Return the [X, Y] coordinate for the center point of the cell that contains the specified text.  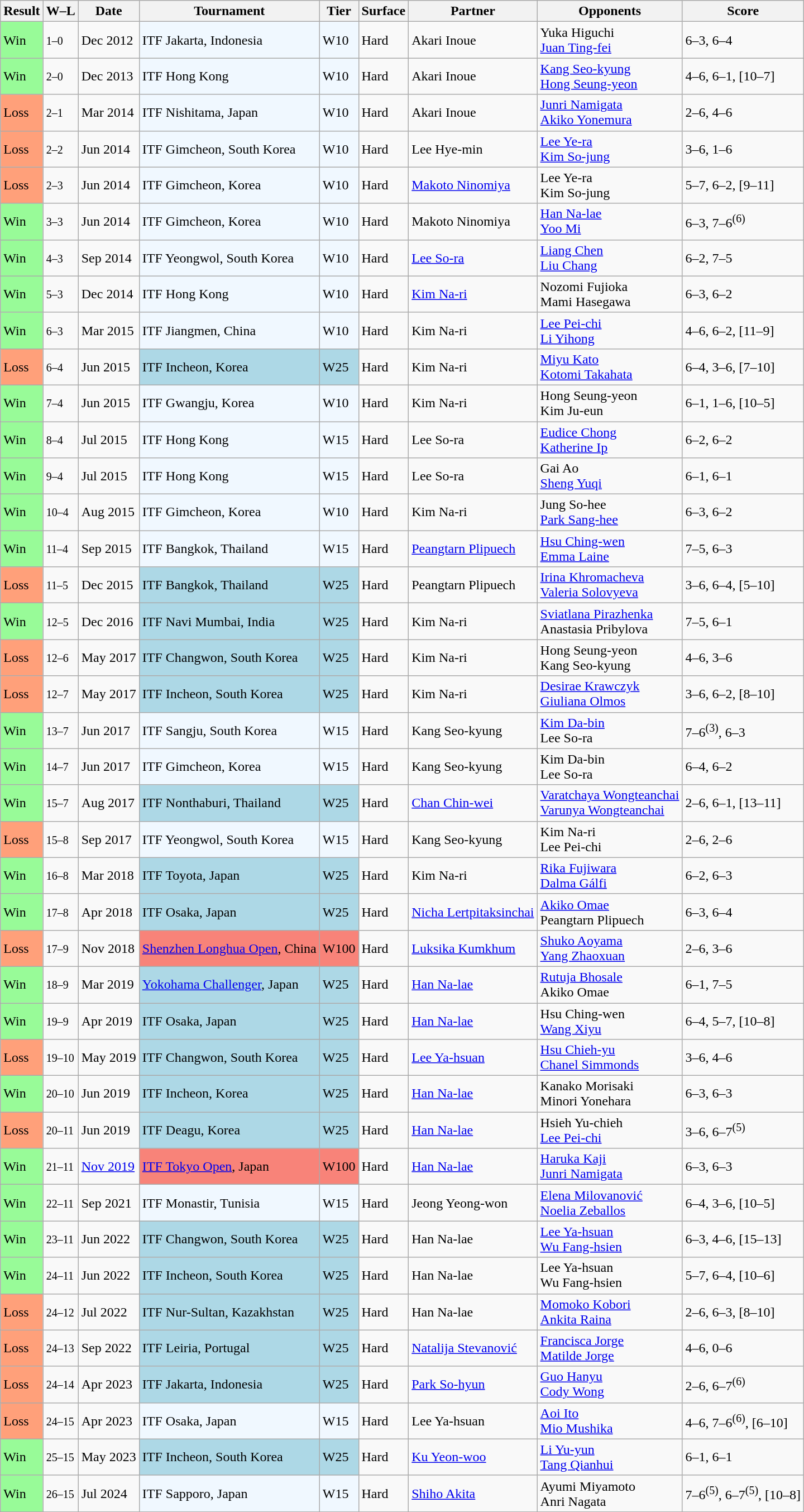
10–4 [60, 513]
Eudice Chong Katherine Ip [610, 439]
2–6, 6–1, [13–11] [743, 803]
Shuko Aoyama Yang Zhaoxuan [610, 948]
6–3, 4–6, [15–13] [743, 1239]
6–3, 7–6(6) [743, 221]
6–4, 3–6, [7–10] [743, 366]
11–4 [60, 548]
Jul 2024 [108, 1494]
Kim Na-ri Lee Pei-chi [610, 839]
2–1 [60, 113]
Hsu Ching-wen Wang Xiyu [610, 1021]
12–7 [60, 694]
Sep 2022 [108, 1348]
5–3 [60, 294]
Date [108, 11]
6–2, 6–3 [743, 876]
23–11 [60, 1239]
ITF Gimcheon, South Korea [229, 149]
6–4, 5–7, [10–8] [743, 1021]
Rika Fujiwara Dalma Gálfi [610, 876]
4–3 [60, 258]
Chan Chin-wei [473, 803]
15–7 [60, 803]
2–6, 3–6 [743, 948]
24–11 [60, 1276]
6–1, 7–5 [743, 984]
Result [22, 11]
24–13 [60, 1348]
Guo Hanyu Cody Wong [610, 1384]
4–6, 3–6 [743, 658]
Tournament [229, 11]
Hong Seung-yeon Kim Ju-eun [610, 403]
Dec 2012 [108, 40]
Liang Chen Liu Chang [610, 258]
Desirae Krawczyk Giuliana Olmos [610, 694]
Luksika Kumkhum [473, 948]
19–10 [60, 1058]
ITF Sangju, South Korea [229, 731]
ITF Toyota, Japan [229, 876]
Yokohama Challenger, Japan [229, 984]
3–6, 6–4, [5–10] [743, 585]
7–5, 6–3 [743, 548]
Hsu Chieh-yu Chanel Simmonds [610, 1058]
25–15 [60, 1457]
Apr 2018 [108, 912]
24–14 [60, 1384]
Lee Pei-chi Li Yihong [610, 331]
Nicha Lertpitaksinchai [473, 912]
Jeong Yeong-won [473, 1203]
Partner [473, 11]
Aug 2015 [108, 513]
3–6, 6–7(5) [743, 1131]
26–15 [60, 1494]
ITF Nonthaburi, Thailand [229, 803]
ITF Leiria, Portugal [229, 1348]
Li Yu-yun Tang Qianhui [610, 1457]
4–6, 7–6(6), [6–10] [743, 1421]
Score [743, 11]
2–0 [60, 76]
2–6, 6–3, [8–10] [743, 1311]
6–4 [60, 366]
Dec 2014 [108, 294]
4–6, 6–2, [11–9] [743, 331]
Han Na-lae Yoo Mi [610, 221]
12–6 [60, 658]
Jung So-hee Park Sang-hee [610, 513]
Nozomi Fujioka Mami Hasegawa [610, 294]
Tier [339, 11]
2–6, 6–7(6) [743, 1384]
Dec 2016 [108, 621]
6–3 [60, 331]
Varatchaya Wongteanchai Varunya Wongteanchai [610, 803]
Sviatlana Pirazhenka Anastasia Pribylova [610, 621]
ITF Navi Mumbai, India [229, 621]
Hsieh Yu-chieh Lee Pei-chi [610, 1131]
Ayumi Miyamoto Anri Nagata [610, 1494]
May 2023 [108, 1457]
6–2, 6–2 [743, 439]
Akiko Omae Peangtarn Plipuech [610, 912]
15–8 [60, 839]
Sep 2014 [108, 258]
2–2 [60, 149]
Opponents [610, 11]
Haruka Kaji Junri Namigata [610, 1166]
Elena Milovanović Noelia Zeballos [610, 1203]
ITF Deagu, Korea [229, 1131]
Rutuja Bhosale Akiko Omae [610, 984]
16–8 [60, 876]
1–0 [60, 40]
Mar 2014 [108, 113]
ITF Jiangmen, China [229, 331]
11–5 [60, 585]
Mar 2018 [108, 876]
24–12 [60, 1311]
4–6, 0–6 [743, 1348]
Francisca Jorge Matilde Jorge [610, 1348]
Sep 2017 [108, 839]
7–6(5), 6–7(5), [10–8] [743, 1494]
22–11 [60, 1203]
Apr 2019 [108, 1021]
6–2, 7–5 [743, 258]
6–4, 3–6, [10–5] [743, 1203]
ITF Sapporo, Japan [229, 1494]
Miyu Kato Kotomi Takahata [610, 366]
6–4, 6–2 [743, 766]
2–6, 4–6 [743, 113]
Gai Ao Sheng Yuqi [610, 476]
19–9 [60, 1021]
7–6(3), 6–3 [743, 731]
Park So-hyun [473, 1384]
18–9 [60, 984]
Momoko Kobori Ankita Raina [610, 1311]
17–8 [60, 912]
ITF Gwangju, Korea [229, 403]
Kanako Morisaki Minori Yonehara [610, 1094]
20–11 [60, 1131]
Aoi Ito Mio Mushika [610, 1421]
Irina Khromacheva Valeria Solovyeva [610, 585]
Hong Seung-yeon Kang Seo-kyung [610, 658]
Dec 2013 [108, 76]
Hsu Ching-wen Emma Laine [610, 548]
9–4 [60, 476]
2–6, 2–6 [743, 839]
3–6, 4–6 [743, 1058]
Mar 2019 [108, 984]
3–6, 6–2, [8–10] [743, 694]
3–6, 1–6 [743, 149]
24–15 [60, 1421]
12–5 [60, 621]
6–1, 1–6, [10–5] [743, 403]
7–5, 6–1 [743, 621]
Aug 2017 [108, 803]
W–L [60, 11]
Yuka Higuchi Juan Ting-fei [610, 40]
5–7, 6–2, [9–11] [743, 185]
Surface [384, 11]
Sep 2021 [108, 1203]
7–4 [60, 403]
Junri Namigata Akiko Yonemura [610, 113]
Shenzhen Longhua Open, China [229, 948]
Mar 2015 [108, 331]
20–10 [60, 1094]
ITF Tokyo Open, Japan [229, 1166]
2–3 [60, 185]
Ku Yeon-woo [473, 1457]
Natalija Stevanović [473, 1348]
Lee Hye-min [473, 149]
Nov 2018 [108, 948]
Nov 2019 [108, 1166]
4–6, 6–1, [10–7] [743, 76]
13–7 [60, 731]
3–3 [60, 221]
14–7 [60, 766]
Shiho Akita [473, 1494]
17–9 [60, 948]
ITF Nishitama, Japan [229, 113]
Kang Seo-kyung Hong Seung-yeon [610, 76]
Dec 2015 [108, 585]
ITF Monastir, Tunisia [229, 1203]
Jul 2022 [108, 1311]
8–4 [60, 439]
May 2019 [108, 1058]
ITF Nur-Sultan, Kazakhstan [229, 1311]
5–7, 6–4, [10–6] [743, 1276]
21–11 [60, 1166]
Sep 2015 [108, 548]
